Extract the [x, y] coordinate from the center of the cell holding the provided text.  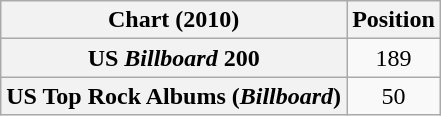
Chart (2010) [174, 20]
US Billboard 200 [174, 58]
Position [394, 20]
US Top Rock Albums (Billboard) [174, 96]
189 [394, 58]
50 [394, 96]
